Provide the [x, y] coordinate of the cell's center where the given text is located.  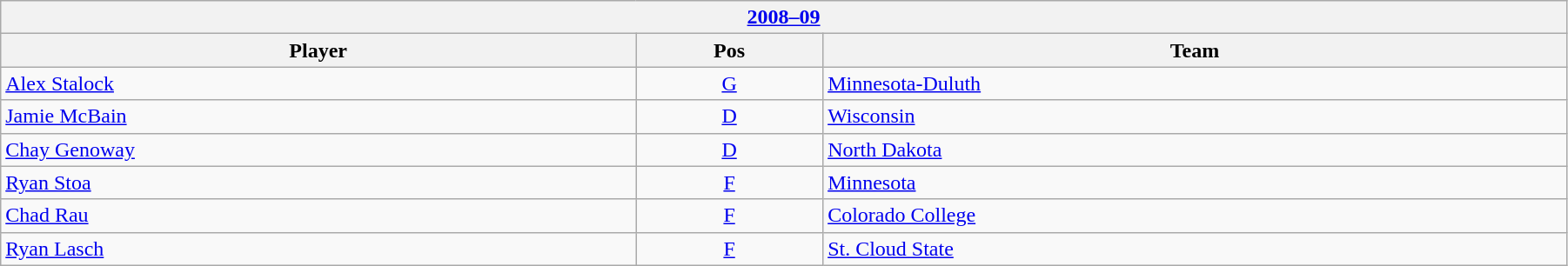
2008–09 [784, 17]
Chay Genoway [318, 150]
Wisconsin [1196, 116]
Minnesota-Duluth [1196, 83]
Player [318, 50]
Chad Rau [318, 216]
St. Cloud State [1196, 249]
Alex Stalock [318, 83]
Ryan Lasch [318, 249]
Team [1196, 50]
Colorado College [1196, 216]
G [729, 83]
Pos [729, 50]
Minnesota [1196, 183]
Ryan Stoa [318, 183]
North Dakota [1196, 150]
Jamie McBain [318, 116]
